Output the (X, Y) coordinate of the center of the cell containing the given text.  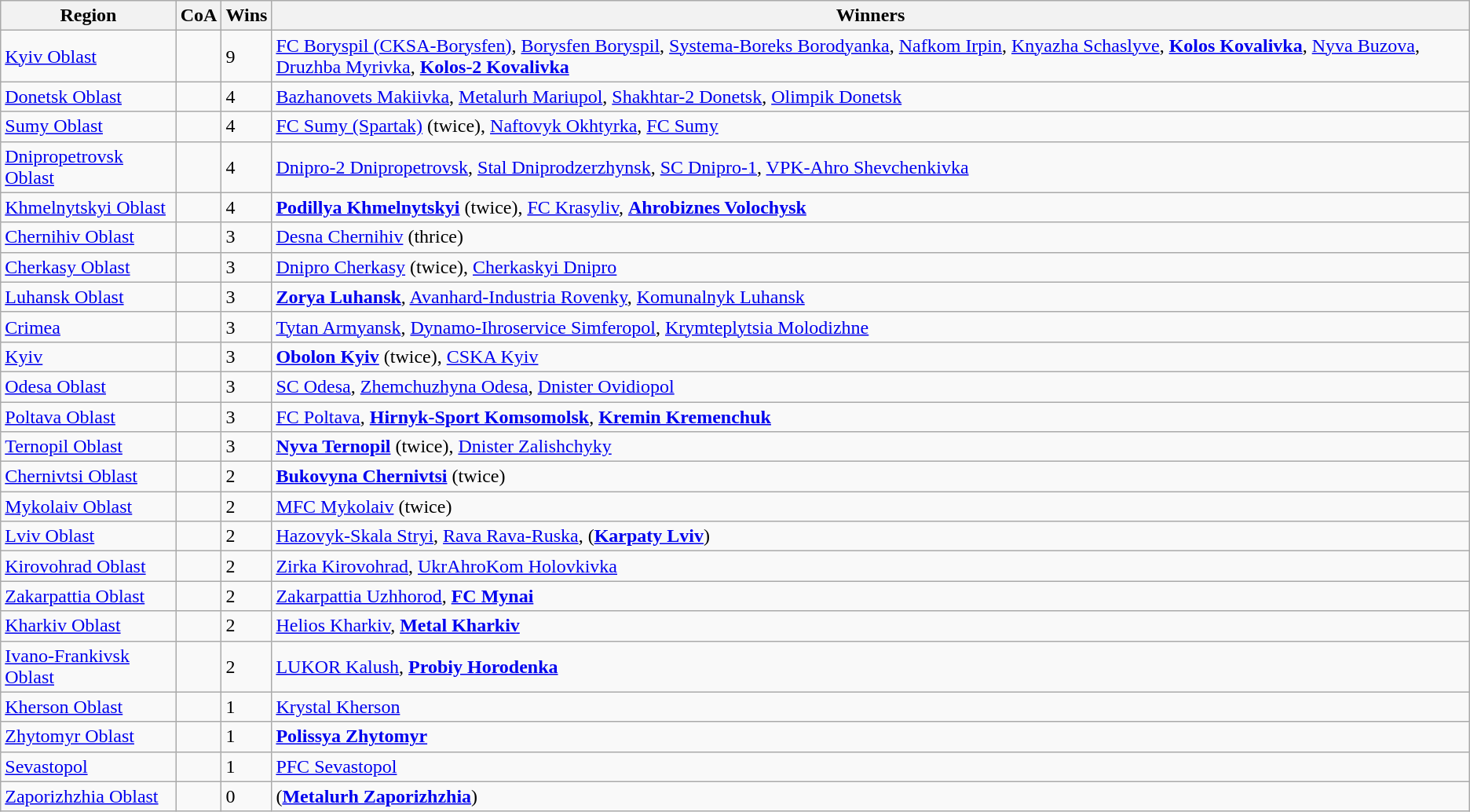
Wins (247, 16)
Hazovyk-Skala Stryi, Rava Rava-Ruska, (Karpaty Lviv) (870, 536)
Mykolaiv Oblast (88, 507)
Zorya Luhansk, Avanhard-Industria Rovenky, Komunalnyk Luhansk (870, 297)
Polissya Zhytomyr (870, 737)
Bazhanovets Makiivka, Metalurh Mariupol, Shakhtar-2 Donetsk, Olimpik Donetsk (870, 97)
Cherkasy Oblast (88, 267)
Krystal Kherson (870, 707)
CoA (199, 16)
Zaporizhzhia Oblast (88, 796)
(Metalurh Zaporizhzhia) (870, 796)
Chernihiv Oblast (88, 237)
Nyva Ternopil (twice), Dnister Zalishchyky (870, 447)
Ternopil Oblast (88, 447)
Kherson Oblast (88, 707)
Poltava Oblast (88, 417)
9 (247, 57)
Kirovohrad Oblast (88, 566)
Helios Kharkiv, Metal Kharkiv (870, 626)
Dnipro-2 Dnipropetrovsk, Stal Dniprodzerzhynsk, SC Dnipro-1, VPK-Ahro Shevchenkivka (870, 166)
FC Poltava, Hirnyk-Sport Komsomolsk, Kremin Kremenchuk (870, 417)
PFC Sevastopol (870, 766)
Desna Chernihiv (thrice) (870, 237)
Dnipro Cherkasy (twice), Cherkaskyi Dnipro (870, 267)
SC Odesa, Zhemchuzhyna Odesa, Dnister Ovidiopol (870, 386)
Zhytomyr Oblast (88, 737)
FC Sumy (Spartak) (twice), Naftovyk Okhtyrka, FC Sumy (870, 126)
Kharkiv Oblast (88, 626)
Zakarpattia Oblast (88, 596)
Winners (870, 16)
LUKOR Kalush, Probiy Horodenka (870, 666)
MFC Mykolaiv (twice) (870, 507)
Sevastopol (88, 766)
Tytan Armyansk, Dynamo-Ihroservice Simferopol, Krymteplytsia Molodizhne (870, 327)
Crimea (88, 327)
Zirka Kirovohrad, UkrAhroKom Holovkivka (870, 566)
Ivano-Frankivsk Oblast (88, 666)
Kyiv Oblast (88, 57)
Obolon Kyiv (twice), CSKA Kyiv (870, 357)
0 (247, 796)
Region (88, 16)
Odesa Oblast (88, 386)
Lviv Oblast (88, 536)
Chernivtsi Oblast (88, 477)
Donetsk Oblast (88, 97)
Sumy Oblast (88, 126)
Dnipropetrovsk Oblast (88, 166)
Zakarpattia Uzhhorod, FC Mynai (870, 596)
Khmelnytskyi Oblast (88, 207)
Kyiv (88, 357)
Luhansk Oblast (88, 297)
Bukovyna Chernivtsi (twice) (870, 477)
Podillya Khmelnytskyi (twice), FC Krasyliv, Ahrobiznes Volochysk (870, 207)
